Detect which cell encompasses the target text, then output its (X, Y) center coordinate. 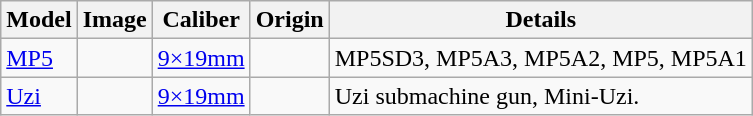
Image (114, 20)
Uzi (39, 96)
Details (540, 20)
Uzi submachine gun, Mini-Uzi. (540, 96)
Model (39, 20)
MP5SD3, MP5A3, MP5A2, MP5, MP5A1 (540, 58)
MP5 (39, 58)
Caliber (201, 20)
Origin (290, 20)
